Return the [x, y] coordinate for the center point of the cell that contains the specified text.  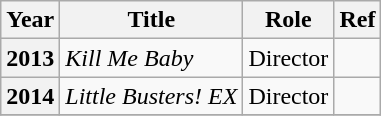
2014 [30, 96]
Year [30, 20]
Title [152, 20]
Role [288, 20]
Little Busters! EX [152, 96]
2013 [30, 58]
Kill Me Baby [152, 58]
Ref [358, 20]
